Provide the (x, y) coordinate of the cell's center where the given text is located.  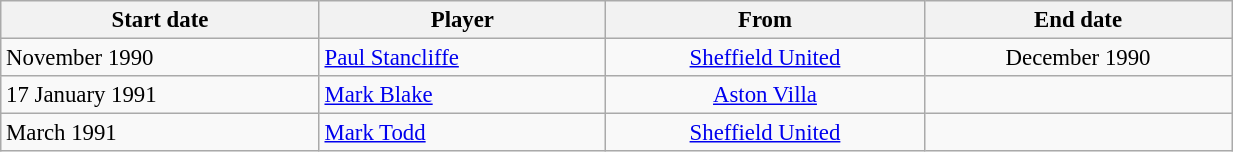
November 1990 (160, 58)
Aston Villa (766, 95)
End date (1078, 20)
March 1991 (160, 133)
Start date (160, 20)
Player (462, 20)
December 1990 (1078, 58)
From (766, 20)
17 January 1991 (160, 95)
Mark Todd (462, 133)
Paul Stancliffe (462, 58)
Mark Blake (462, 95)
